Determine the [x, y] coordinate at the center of the cell enclosing the given text.  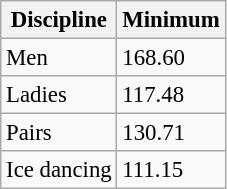
Men [59, 58]
Pairs [59, 133]
Ladies [59, 95]
117.48 [171, 95]
130.71 [171, 133]
Discipline [59, 20]
Ice dancing [59, 170]
Minimum [171, 20]
111.15 [171, 170]
168.60 [171, 58]
